Output the [x, y] coordinate of the center of the cell containing the given text.  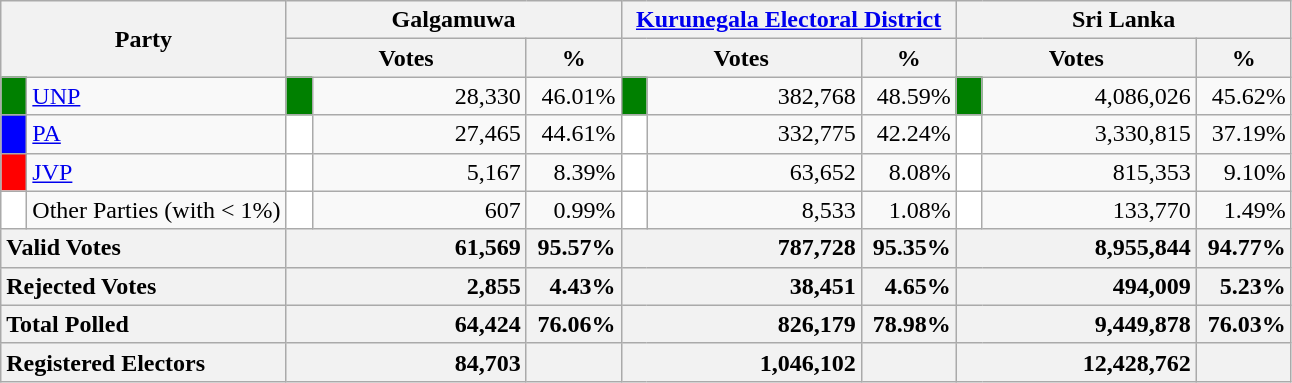
1,046,102 [741, 362]
607 [419, 210]
4.43% [574, 286]
8.08% [908, 172]
42.24% [908, 134]
Other Parties (with < 1%) [156, 210]
95.57% [574, 248]
9.10% [1244, 172]
Rejected Votes [144, 286]
1.49% [1244, 210]
494,009 [1076, 286]
Sri Lanka [1124, 20]
48.59% [908, 96]
UNP [156, 96]
76.06% [574, 324]
Kurunegala Electoral District [788, 20]
4,086,026 [1089, 96]
46.01% [574, 96]
94.77% [1244, 248]
Registered Electors [144, 362]
37.19% [1244, 134]
12,428,762 [1076, 362]
27,465 [419, 134]
28,330 [419, 96]
0.99% [574, 210]
8,955,844 [1076, 248]
382,768 [754, 96]
61,569 [406, 248]
1.08% [908, 210]
63,652 [754, 172]
PA [156, 134]
JVP [156, 172]
64,424 [406, 324]
Total Polled [144, 324]
84,703 [406, 362]
787,728 [741, 248]
45.62% [1244, 96]
44.61% [574, 134]
2,855 [406, 286]
4.65% [908, 286]
76.03% [1244, 324]
332,775 [754, 134]
3,330,815 [1089, 134]
Valid Votes [144, 248]
9,449,878 [1076, 324]
Party [144, 39]
8.39% [574, 172]
95.35% [908, 248]
815,353 [1089, 172]
133,770 [1089, 210]
38,451 [741, 286]
Galgamuwa [454, 20]
5.23% [1244, 286]
5,167 [419, 172]
8,533 [754, 210]
78.98% [908, 324]
826,179 [741, 324]
